Capture the cell that displays the provided text and extract its (x, y) central coordinate. 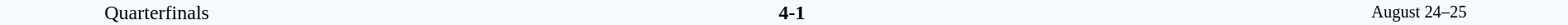
August 24–25 (1419, 12)
4-1 (791, 12)
Quarterfinals (157, 12)
